Detect which cell encompasses the target text, then output its (x, y) center coordinate. 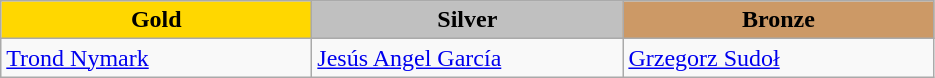
Gold (156, 20)
Trond Nymark (156, 58)
Bronze (778, 20)
Jesús Angel García (468, 58)
Grzegorz Sudoł (778, 58)
Silver (468, 20)
